Return the [x, y] coordinate for the center point of the cell that contains the specified text.  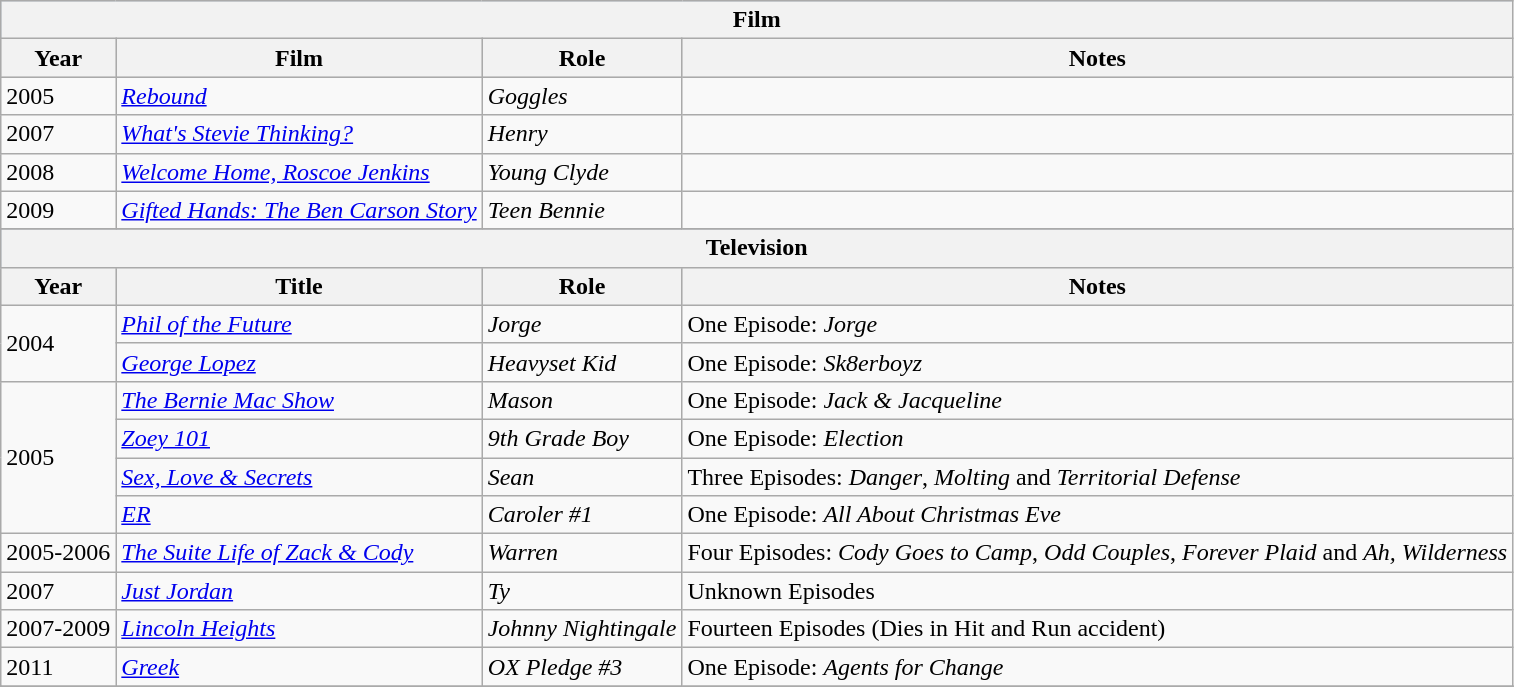
Mason [582, 400]
Three Episodes: Danger, Molting and Territorial Defense [1098, 477]
The Suite Life of Zack & Cody [299, 553]
Lincoln Heights [299, 629]
ER [299, 515]
Fourteen Episodes (Dies in Hit and Run accident) [1098, 629]
Four Episodes: Cody Goes to Camp, Odd Couples, Forever Plaid and Ah, Wilderness [1098, 553]
Title [299, 286]
George Lopez [299, 362]
2008 [58, 172]
One Episode: Jorge [1098, 324]
One Episode: Agents for Change [1098, 667]
Unknown Episodes [1098, 591]
OX Pledge #3 [582, 667]
Just Jordan [299, 591]
Jorge [582, 324]
Phil of the Future [299, 324]
What's Stevie Thinking? [299, 134]
The Bernie Mac Show [299, 400]
2005-2006 [58, 553]
Goggles [582, 96]
One Episode: Election [1098, 438]
2004 [58, 343]
Welcome Home, Roscoe Jenkins [299, 172]
Television [757, 248]
One Episode: Sk8erboyz [1098, 362]
Heavyset Kid [582, 362]
Rebound [299, 96]
9th Grade Boy [582, 438]
2007-2009 [58, 629]
Ty [582, 591]
Young Clyde [582, 172]
One Episode: Jack & Jacqueline [1098, 400]
Gifted Hands: The Ben Carson Story [299, 210]
Teen Bennie [582, 210]
Sex, Love & Secrets [299, 477]
2009 [58, 210]
Caroler #1 [582, 515]
One Episode: All About Christmas Eve [1098, 515]
Johnny Nightingale [582, 629]
Henry [582, 134]
Zoey 101 [299, 438]
2011 [58, 667]
Sean [582, 477]
Warren [582, 553]
Greek [299, 667]
